Capture the cell that displays the provided text and extract its [x, y] central coordinate. 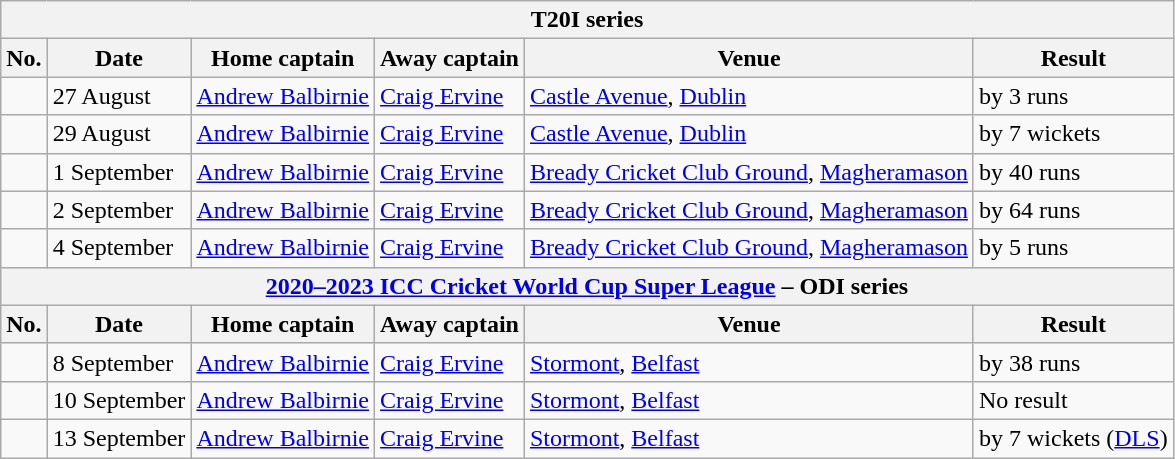
No result [1073, 400]
by 7 wickets [1073, 134]
by 38 runs [1073, 362]
4 September [119, 248]
T20I series [587, 20]
by 5 runs [1073, 248]
2020–2023 ICC Cricket World Cup Super League – ODI series [587, 286]
by 64 runs [1073, 210]
by 7 wickets (DLS) [1073, 438]
2 September [119, 210]
10 September [119, 400]
by 3 runs [1073, 96]
by 40 runs [1073, 172]
13 September [119, 438]
1 September [119, 172]
27 August [119, 96]
29 August [119, 134]
8 September [119, 362]
